Provide the (x, y) coordinate of the cell's center where the given text is located.  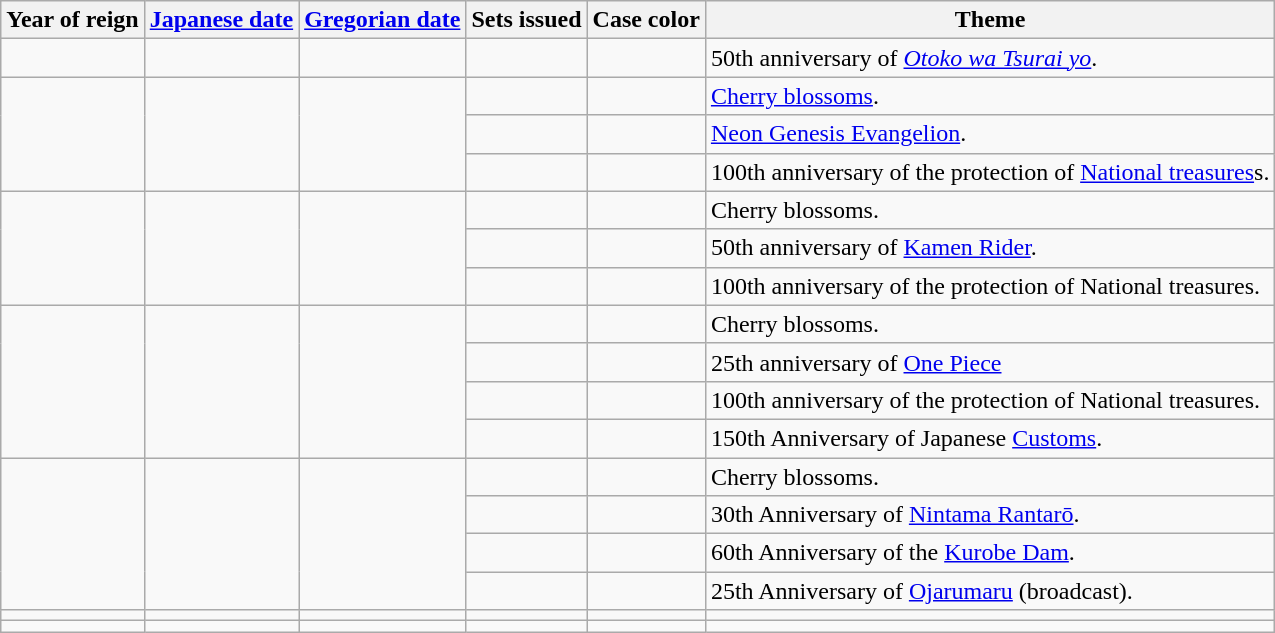
Gregorian date (382, 20)
Japanese date (221, 20)
50th anniversary of Kamen Rider. (990, 248)
50th anniversary of Otoko wa Tsurai yo. (990, 58)
150th Anniversary of Japanese Customs. (990, 438)
Sets issued (526, 20)
30th Anniversary of Nintama Rantarō. (990, 515)
Neon Genesis Evangelion. (990, 134)
60th Anniversary of the Kurobe Dam. (990, 553)
Case color (646, 20)
25th anniversary of One Piece (990, 362)
Theme (990, 20)
Year of reign (72, 20)
100th anniversary of the protection of National treasuress. (990, 172)
25th Anniversary of Ojarumaru (broadcast). (990, 591)
